Detect which cell encompasses the target text, then output its (x, y) center coordinate. 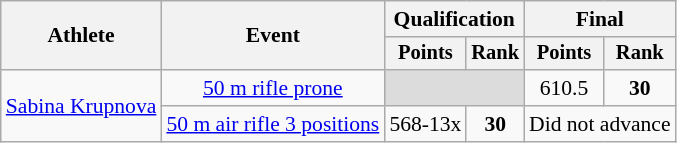
610.5 (564, 88)
Qualification (454, 19)
Event (272, 36)
50 m rifle prone (272, 88)
Final (600, 19)
Did not advance (600, 124)
568-13x (425, 124)
Sabina Krupnova (82, 106)
50 m air rifle 3 positions (272, 124)
Athlete (82, 36)
